Find where the given text appears and provide that cell's center as (X, Y) coordinate. 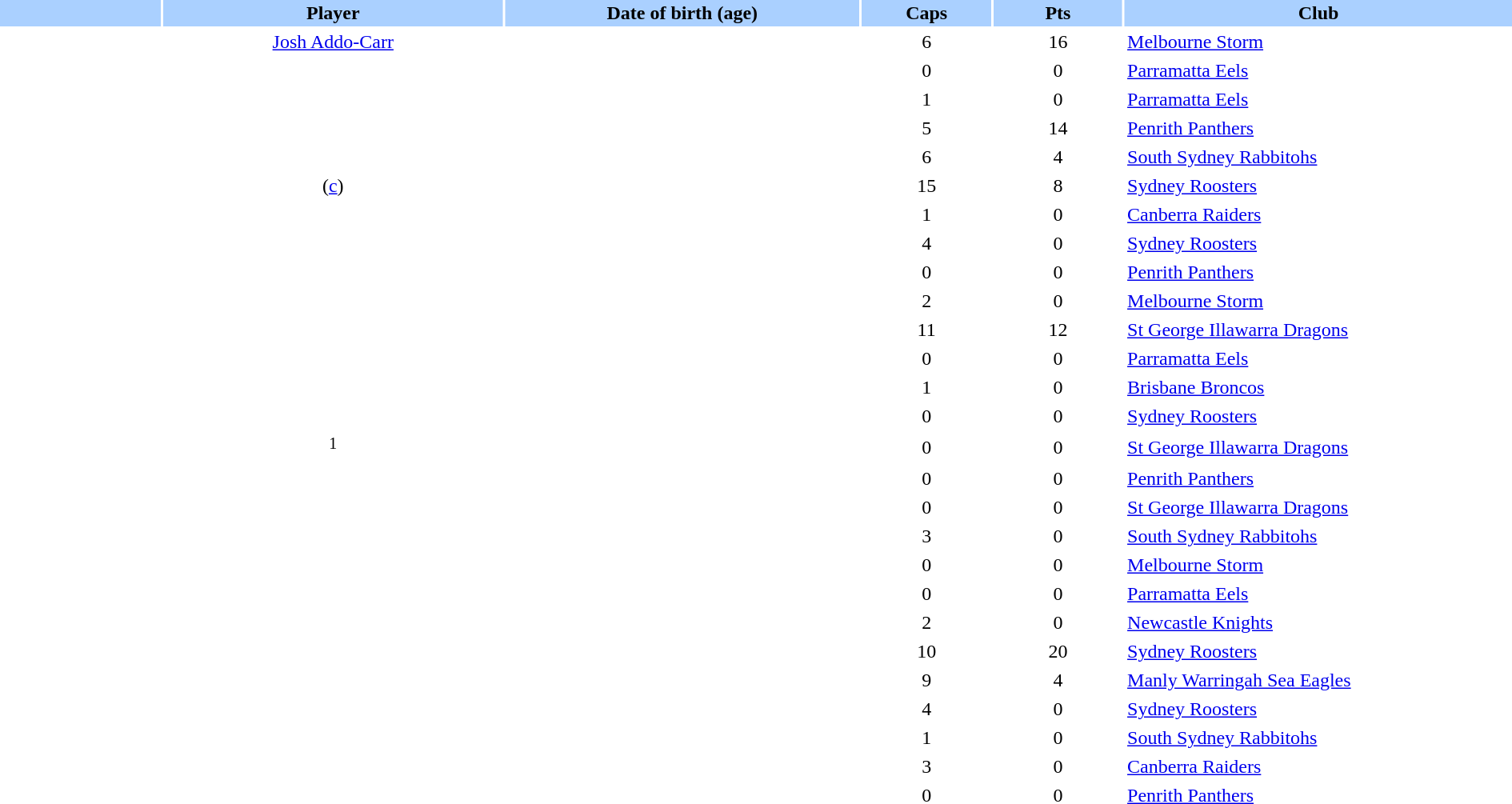
Newcastle Knights (1318, 622)
Josh Addo-Carr (333, 42)
11 (926, 330)
Caps (926, 13)
12 (1058, 330)
8 (1058, 186)
Date of birth (age) (682, 13)
Club (1318, 13)
Brisbane Broncos (1318, 387)
(c) (333, 186)
9 (926, 680)
20 (1058, 651)
15 (926, 186)
14 (1058, 128)
Pts (1058, 13)
5 (926, 128)
16 (1058, 42)
10 (926, 651)
Player (333, 13)
Manly Warringah Sea Eagles (1318, 680)
